Scan for the cell matching the given text and deliver its [X, Y] coordinate at center. 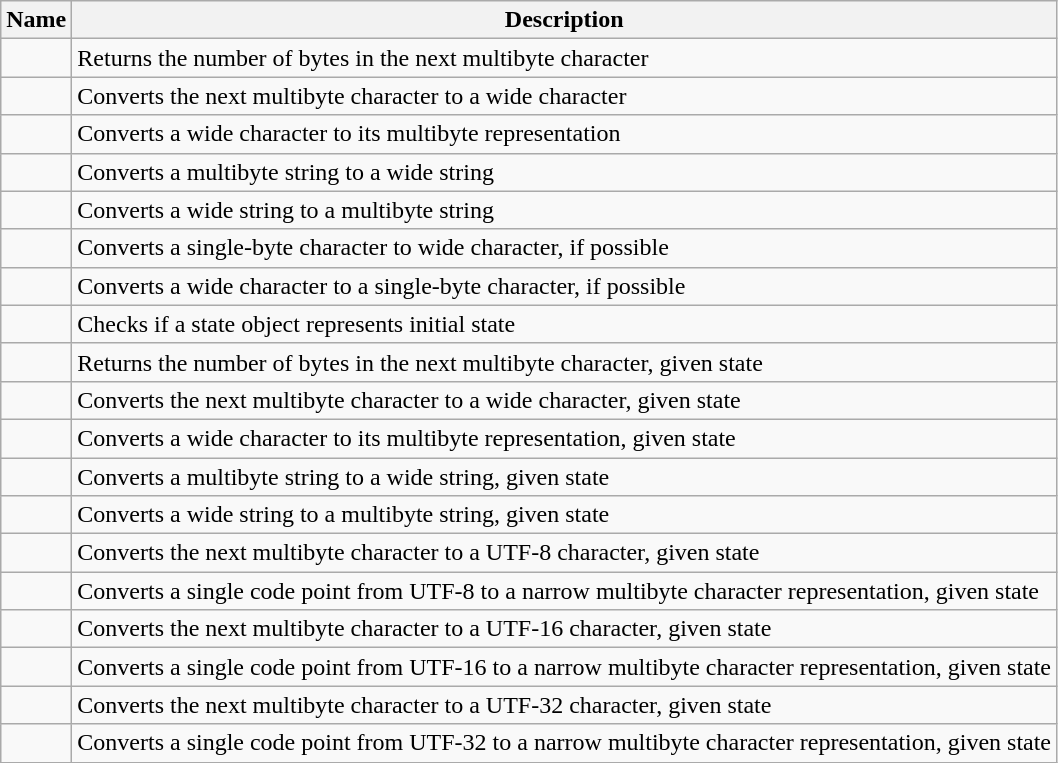
Converts a single code point from UTF-8 to a narrow multibyte character representation, given state [564, 591]
Converts the next multibyte character to a UTF-16 character, given state [564, 629]
Returns the number of bytes in the next multibyte character, given state [564, 362]
Converts a wide character to its multibyte representation [564, 134]
Converts a single code point from UTF-32 to a narrow multibyte character representation, given state [564, 743]
Name [36, 20]
Converts a single-byte character to wide character, if possible [564, 248]
Converts a multibyte string to a wide string, given state [564, 477]
Converts the next multibyte character to a wide character, given state [564, 400]
Description [564, 20]
Checks if a state object represents initial state [564, 324]
Converts a single code point from UTF-16 to a narrow multibyte character representation, given state [564, 667]
Converts a wide string to a multibyte string, given state [564, 515]
Converts a wide character to its multibyte representation, given state [564, 438]
Converts a multibyte string to a wide string [564, 172]
Converts the next multibyte character to a UTF-8 character, given state [564, 553]
Returns the number of bytes in the next multibyte character [564, 58]
Converts the next multibyte character to a UTF-32 character, given state [564, 705]
Converts the next multibyte character to a wide character [564, 96]
Converts a wide character to a single-byte character, if possible [564, 286]
Converts a wide string to a multibyte string [564, 210]
